Search for the cell housing the specified text and yield its [X, Y] center coordinate. 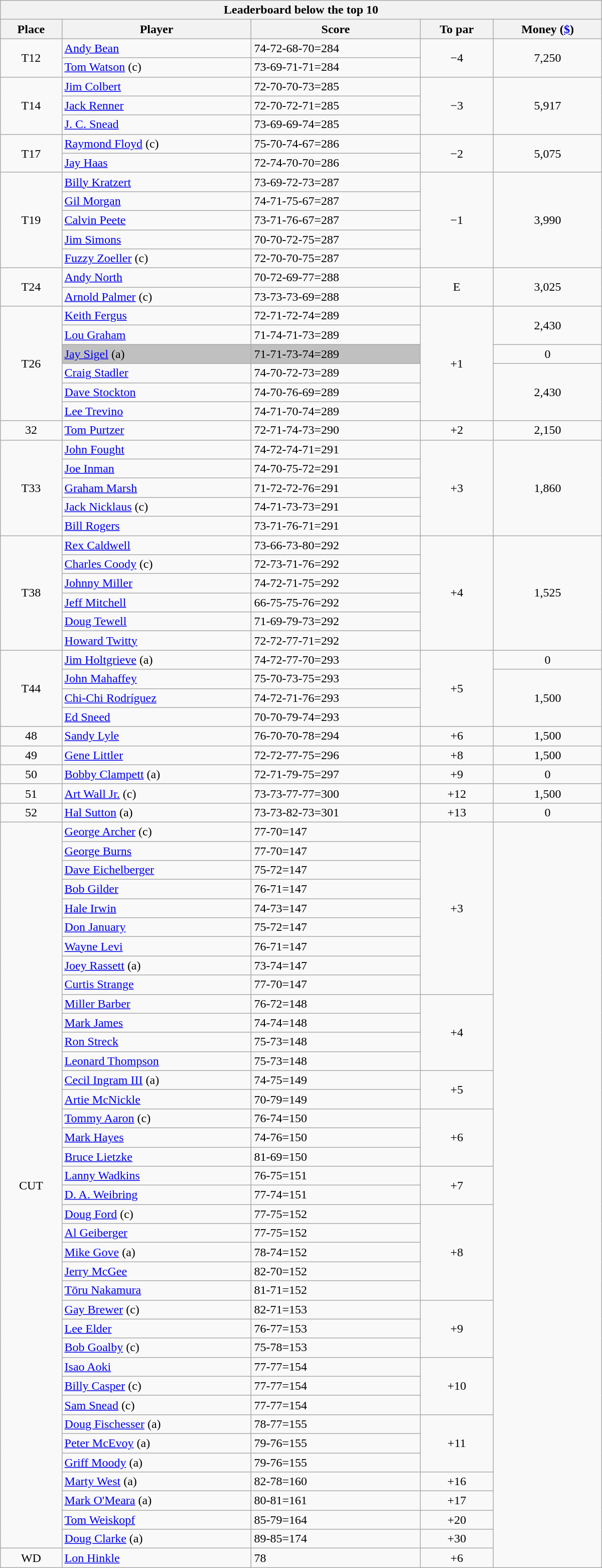
+20 [457, 1520]
John Mahaffey [157, 679]
+1 [457, 364]
71-69-79-73=292 [336, 622]
3,990 [548, 220]
T24 [31, 287]
+16 [457, 1482]
+7 [457, 1185]
Tom Purtzer [157, 430]
Jack Renner [157, 105]
Score [336, 29]
72-71-74-73=290 [336, 430]
+13 [457, 812]
70-79=149 [336, 1099]
Don January [157, 927]
71-71-73-74=289 [336, 354]
Billy Kratzert [157, 182]
−1 [457, 220]
82-70=152 [336, 1271]
80-81=161 [336, 1501]
73-69-71-71=284 [336, 67]
82-78=160 [336, 1482]
71-72-72-76=291 [336, 488]
1,525 [548, 592]
Doug Tewell [157, 622]
3,025 [548, 287]
+30 [457, 1539]
E [457, 287]
Artie McNickle [157, 1099]
Bobby Clampett (a) [157, 774]
73-71-76-71=291 [336, 526]
Leaderboard below the top 10 [301, 10]
Gay Brewer (c) [157, 1309]
81-71=152 [336, 1290]
T44 [31, 688]
73-73-82-73=301 [336, 812]
Mark O'Meara (a) [157, 1501]
73-73-77-77=300 [336, 793]
Andy Bean [157, 48]
T33 [31, 488]
Howard Twitty [157, 641]
T19 [31, 220]
32 [31, 430]
7,250 [548, 58]
Griff Moody (a) [157, 1463]
T12 [31, 58]
78-74=152 [336, 1252]
Andy North [157, 278]
Dave Eichelberger [157, 870]
Billy Casper (c) [157, 1386]
72-72-77-75=296 [336, 755]
85-79=164 [336, 1520]
74-72-74-71=291 [336, 449]
5,075 [548, 153]
Jay Sigel (a) [157, 354]
74-72-71-76=293 [336, 698]
Fuzzy Zoeller (c) [157, 259]
Jim Holtgrieve (a) [157, 660]
74-75=149 [336, 1080]
+2 [457, 430]
70-72-69-77=288 [336, 278]
Bob Gilder [157, 889]
Tom Weiskopf [157, 1520]
82-71=153 [336, 1309]
72-70-70-75=287 [336, 259]
George Burns [157, 851]
Bill Rogers [157, 526]
Al Geiberger [157, 1233]
+11 [457, 1443]
73-69-69-74=285 [336, 125]
Jim Colbert [157, 86]
73-69-72-73=287 [336, 182]
77-74=151 [336, 1195]
Rex Caldwell [157, 545]
72-73-71-76=292 [336, 564]
76-77=153 [336, 1329]
Craig Stadler [157, 373]
Arnold Palmer (c) [157, 297]
Money ($) [548, 29]
Hale Irwin [157, 908]
John Fought [157, 449]
Sam Snead (c) [157, 1405]
74-70-75-72=291 [336, 468]
Peter McEvoy (a) [157, 1443]
5,917 [548, 105]
T38 [31, 592]
Raymond Floyd (c) [157, 144]
Joe Inman [157, 468]
74-73=147 [336, 908]
76-72=148 [336, 1004]
Player [157, 29]
Johnny Miller [157, 583]
75-70-74-67=286 [336, 144]
70-70-79-74=293 [336, 717]
CUT [31, 1185]
Keith Fergus [157, 316]
+12 [457, 793]
Ed Sneed [157, 717]
73-66-73-80=292 [336, 545]
J. C. Snead [157, 125]
72-74-70-70=286 [336, 163]
70-70-72-75=287 [336, 239]
Lon Hinkle [157, 1558]
Curtis Strange [157, 985]
74-71-75-67=287 [336, 201]
Lanny Wadkins [157, 1176]
+10 [457, 1386]
−3 [457, 105]
T26 [31, 364]
Tōru Nakamura [157, 1290]
74-70-76-69=289 [336, 392]
Place [31, 29]
Jack Nicklaus (c) [157, 507]
Sandy Lyle [157, 736]
74-72-71-75=292 [336, 583]
50 [31, 774]
WD [31, 1558]
Bruce Lietzke [157, 1156]
89-85=174 [336, 1539]
−4 [457, 58]
72-72-77-71=292 [336, 641]
73-71-76-67=287 [336, 220]
74-76=150 [336, 1137]
78-77=155 [336, 1424]
Jeff Mitchell [157, 602]
Lee Trevino [157, 411]
76-75=151 [336, 1176]
T14 [31, 105]
T17 [31, 153]
Gil Morgan [157, 201]
Bob Goalby (c) [157, 1348]
Jay Haas [157, 163]
48 [31, 736]
74-72-68-70=284 [336, 48]
+17 [457, 1501]
75-78=153 [336, 1348]
Chi-Chi Rodríguez [157, 698]
Art Wall Jr. (c) [157, 793]
Gene Littler [157, 755]
71-74-71-73=289 [336, 335]
Mark Hayes [157, 1137]
Jerry McGee [157, 1271]
Isao Aoki [157, 1367]
72-71-72-74=289 [336, 316]
73-73-73-69=288 [336, 297]
74-71-73-73=291 [336, 507]
74-72-77-70=293 [336, 660]
Doug Fischesser (a) [157, 1424]
81-69=150 [336, 1156]
74-74=148 [336, 1023]
Doug Ford (c) [157, 1214]
George Archer (c) [157, 831]
Ron Streck [157, 1042]
Cecil Ingram III (a) [157, 1080]
Marty West (a) [157, 1482]
72-70-70-73=285 [336, 86]
66-75-75-76=292 [336, 602]
−2 [457, 153]
Tommy Aaron (c) [157, 1118]
73-74=147 [336, 966]
Mike Gove (a) [157, 1252]
Mark James [157, 1023]
Wayne Levi [157, 946]
Lou Graham [157, 335]
Hal Sutton (a) [157, 812]
76-70-70-78=294 [336, 736]
Dave Stockton [157, 392]
72-71-79-75=297 [336, 774]
Miller Barber [157, 1004]
75-70-73-75=293 [336, 679]
D. A. Weibring [157, 1195]
78 [336, 1558]
Lee Elder [157, 1329]
72-70-72-71=285 [336, 105]
1,860 [548, 488]
Calvin Peete [157, 220]
Joey Rassett (a) [157, 966]
51 [31, 793]
Doug Clarke (a) [157, 1539]
To par [457, 29]
Graham Marsh [157, 488]
74-71-70-74=289 [336, 411]
Leonard Thompson [157, 1061]
74-70-72-73=289 [336, 373]
Tom Watson (c) [157, 67]
52 [31, 812]
Charles Coody (c) [157, 564]
2,150 [548, 430]
76-74=150 [336, 1118]
Jim Simons [157, 239]
49 [31, 755]
